Find where the given text appears and provide that cell's center as (X, Y) coordinate. 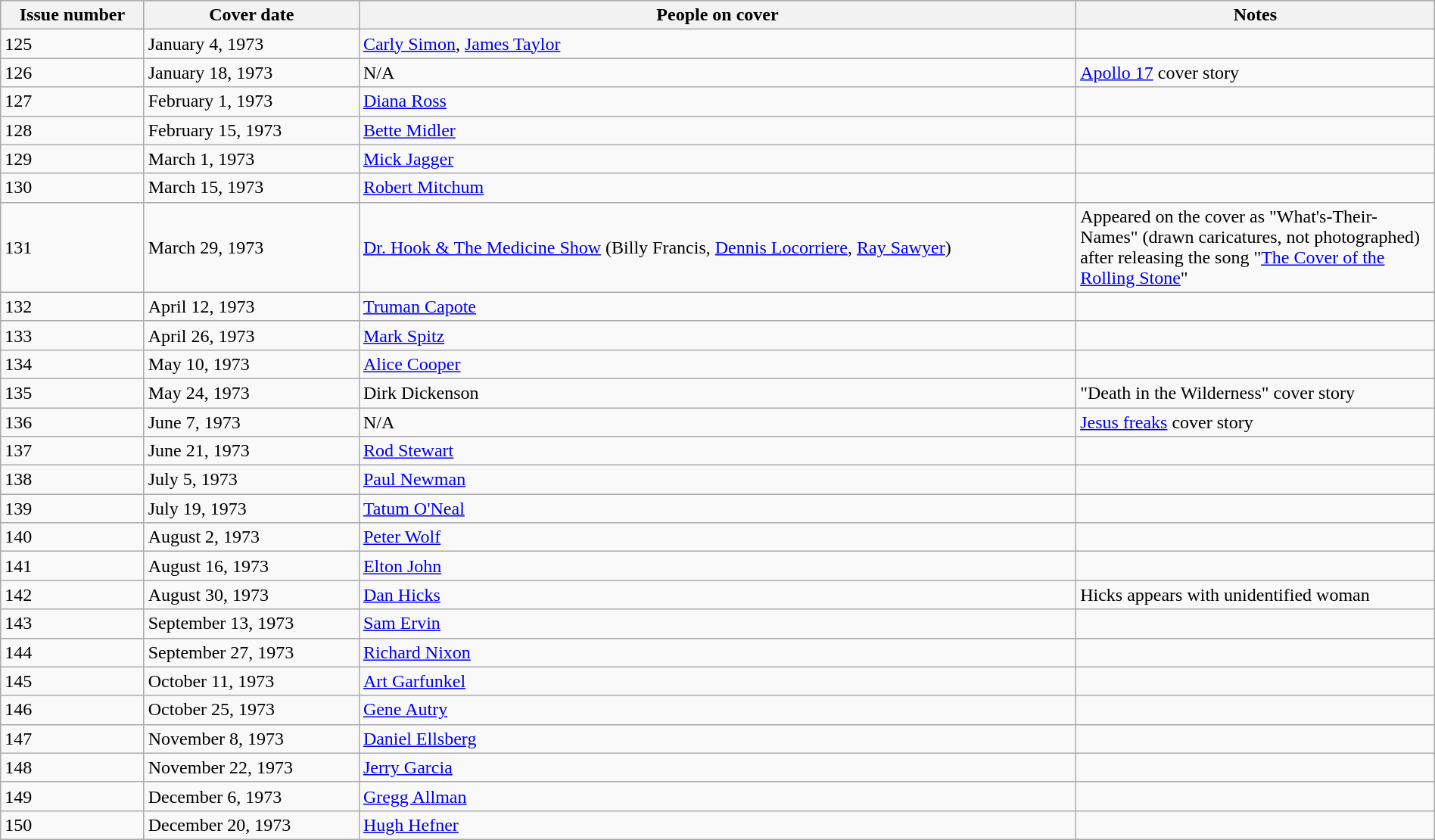
November 8, 1973 (251, 739)
Hicks appears with unidentified woman (1256, 595)
Cover date (251, 15)
Appeared on the cover as "What's-Their-Names" (drawn caricatures, not photographed) after releasing the song "The Cover of the Rolling Stone" (1256, 247)
Dirk Dickenson (717, 393)
October 11, 1973 (251, 681)
129 (73, 159)
December 6, 1973 (251, 796)
148 (73, 767)
126 (73, 73)
December 20, 1973 (251, 825)
Paul Newman (717, 480)
125 (73, 44)
142 (73, 595)
Dr. Hook & The Medicine Show (Billy Francis, Dennis Locorriere, Ray Sawyer) (717, 247)
September 13, 1973 (251, 624)
Daniel Ellsberg (717, 739)
140 (73, 537)
Dan Hicks (717, 595)
February 1, 1973 (251, 101)
Notes (1256, 15)
127 (73, 101)
Mick Jagger (717, 159)
133 (73, 335)
Carly Simon, James Taylor (717, 44)
June 7, 1973 (251, 422)
Rod Stewart (717, 451)
People on cover (717, 15)
138 (73, 480)
145 (73, 681)
Tatum O'Neal (717, 509)
Diana Ross (717, 101)
Truman Capote (717, 306)
Richard Nixon (717, 652)
Sam Ervin (717, 624)
Gene Autry (717, 710)
136 (73, 422)
April 26, 1973 (251, 335)
Bette Midler (717, 130)
131 (73, 247)
146 (73, 710)
March 15, 1973 (251, 188)
150 (73, 825)
March 1, 1973 (251, 159)
August 30, 1973 (251, 595)
Robert Mitchum (717, 188)
Hugh Hefner (717, 825)
135 (73, 393)
147 (73, 739)
Mark Spitz (717, 335)
Apollo 17 cover story (1256, 73)
January 4, 1973 (251, 44)
143 (73, 624)
Elton John (717, 566)
July 5, 1973 (251, 480)
130 (73, 188)
August 2, 1973 (251, 537)
February 15, 1973 (251, 130)
Art Garfunkel (717, 681)
144 (73, 652)
128 (73, 130)
149 (73, 796)
June 21, 1973 (251, 451)
Issue number (73, 15)
July 19, 1973 (251, 509)
April 12, 1973 (251, 306)
September 27, 1973 (251, 652)
141 (73, 566)
139 (73, 509)
May 10, 1973 (251, 364)
Gregg Allman (717, 796)
May 24, 1973 (251, 393)
137 (73, 451)
November 22, 1973 (251, 767)
March 29, 1973 (251, 247)
August 16, 1973 (251, 566)
Jesus freaks cover story (1256, 422)
January 18, 1973 (251, 73)
"Death in the Wilderness" cover story (1256, 393)
134 (73, 364)
132 (73, 306)
Jerry Garcia (717, 767)
Peter Wolf (717, 537)
October 25, 1973 (251, 710)
Alice Cooper (717, 364)
